Find where the given text appears and provide that cell's center as [X, Y] coordinate. 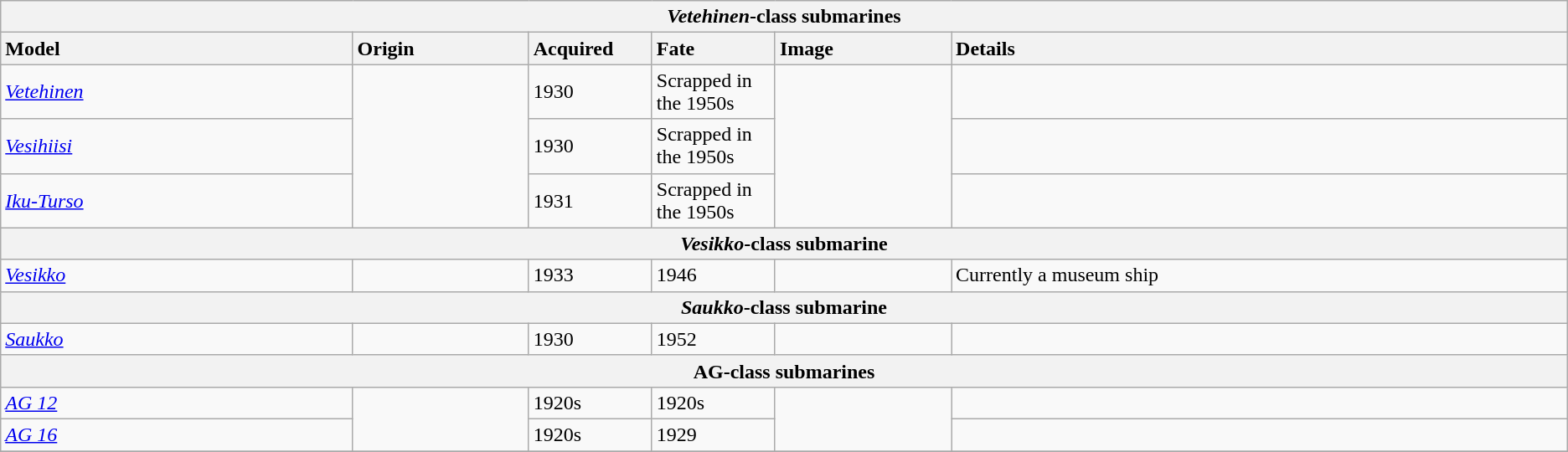
Saukko-class submarine [784, 307]
Vesihiisi [177, 146]
1931 [590, 201]
Vesikko-class submarine [784, 244]
Currently a museum ship [1260, 275]
Model [177, 49]
1952 [714, 339]
Saukko [177, 339]
1946 [714, 275]
AG 12 [177, 403]
Vetehinen-class submarines [784, 17]
Details [1260, 49]
Image [863, 49]
1933 [590, 275]
AG-class submarines [784, 371]
Origin [441, 49]
1929 [714, 434]
Acquired [590, 49]
Fate [714, 49]
Vesikko [177, 275]
Vetehinen [177, 92]
AG 16 [177, 434]
Iku-Turso [177, 201]
